Scan for the cell matching the given text and deliver its [X, Y] coordinate at center. 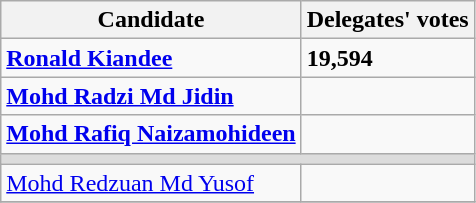
Mohd Radzi Md Jidin [151, 96]
Ronald Kiandee [151, 58]
Mohd Redzuan Md Yusof [151, 183]
Delegates' votes [388, 20]
Candidate [151, 20]
Mohd Rafiq Naizamohideen [151, 134]
19,594 [388, 58]
